Return (X, Y) of the center of cell containing provided text 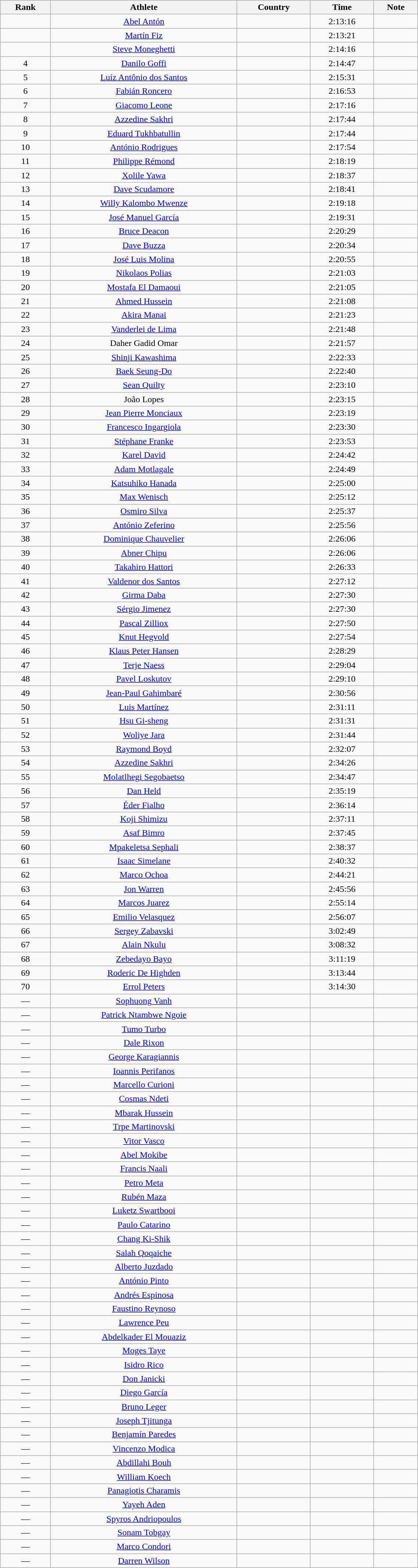
Sérgio Jimenez (144, 609)
Valdenor dos Santos (144, 581)
2:29:04 (342, 665)
Rubén Maza (144, 1197)
Chang Ki-Shik (144, 1239)
Karel David (144, 455)
Dave Scudamore (144, 189)
Terje Naess (144, 665)
Vitor Vasco (144, 1141)
38 (26, 539)
2:27:50 (342, 623)
2:27:12 (342, 581)
34 (26, 483)
Spyros Andriopoulos (144, 1519)
2:35:19 (342, 791)
63 (26, 889)
Mostafa El Damaoui (144, 287)
31 (26, 441)
Baek Seung-Do (144, 371)
45 (26, 637)
51 (26, 721)
Takahiro Hattori (144, 567)
Girma Daba (144, 595)
Tumo Turbo (144, 1029)
26 (26, 371)
2:34:26 (342, 763)
2:18:41 (342, 189)
Dale Rixon (144, 1043)
2:55:14 (342, 903)
Danilo Goffi (144, 63)
2:23:10 (342, 385)
Dave Buzza (144, 245)
65 (26, 917)
29 (26, 413)
Akira Manai (144, 315)
36 (26, 511)
Martín Fiz (144, 35)
21 (26, 301)
Hsu Gi-sheng (144, 721)
Marco Condori (144, 1547)
70 (26, 987)
22 (26, 315)
62 (26, 875)
2:13:16 (342, 21)
Dominique Chauvelier (144, 539)
Giacomo Leone (144, 105)
46 (26, 651)
8 (26, 119)
61 (26, 861)
2:14:47 (342, 63)
66 (26, 931)
2:19:18 (342, 203)
30 (26, 427)
Athlete (144, 7)
64 (26, 903)
Isidro Rico (144, 1365)
2:56:07 (342, 917)
2:31:11 (342, 707)
Bruno Leger (144, 1407)
António Pinto (144, 1281)
Molatlhegi Segobaetso (144, 777)
Éder Fialho (144, 805)
João Lopes (144, 399)
2:23:19 (342, 413)
55 (26, 777)
José Manuel García (144, 217)
Willy Kalombo Mwenze (144, 203)
Xolile Yawa (144, 175)
50 (26, 707)
Benjamín Paredes (144, 1435)
32 (26, 455)
Abdelkader El Mouaziz (144, 1337)
Vanderlei de Lima (144, 329)
Alberto Juzdado (144, 1267)
Dan Held (144, 791)
António Rodrigues (144, 147)
2:40:32 (342, 861)
2:13:21 (342, 35)
2:21:05 (342, 287)
2:36:14 (342, 805)
37 (26, 525)
Isaac Simelane (144, 861)
54 (26, 763)
Pavel Loskutov (144, 679)
Bruce Deacon (144, 231)
2:23:15 (342, 399)
Faustino Reynoso (144, 1309)
Klaus Peter Hansen (144, 651)
2:25:12 (342, 497)
Darren Wilson (144, 1561)
2:23:30 (342, 427)
2:37:45 (342, 833)
Pascal Zilliox (144, 623)
35 (26, 497)
Zebedayo Bayo (144, 959)
4 (26, 63)
3:02:49 (342, 931)
Salah Qoqaiche (144, 1253)
2:25:56 (342, 525)
Asaf Bimro (144, 833)
Knut Hegvold (144, 637)
2:31:31 (342, 721)
27 (26, 385)
António Zeferino (144, 525)
2:24:49 (342, 469)
60 (26, 847)
12 (26, 175)
Panagiotis Charamis (144, 1490)
33 (26, 469)
Patrick Ntambwe Ngoie (144, 1015)
3:08:32 (342, 945)
Abdillahi Bouh (144, 1462)
2:19:31 (342, 217)
Koji Shimizu (144, 819)
57 (26, 805)
6 (26, 91)
Woliye Jara (144, 735)
19 (26, 273)
43 (26, 609)
2:44:21 (342, 875)
25 (26, 357)
Mbarak Hussein (144, 1113)
10 (26, 147)
Diego García (144, 1393)
2:16:53 (342, 91)
Moges Taye (144, 1351)
Jon Warren (144, 889)
49 (26, 693)
Don Janicki (144, 1379)
2:27:54 (342, 637)
2:28:29 (342, 651)
2:37:11 (342, 819)
Emilio Velasquez (144, 917)
Yayeh Aden (144, 1504)
2:18:37 (342, 175)
2:20:29 (342, 231)
Katsuhiko Hanada (144, 483)
2:20:34 (342, 245)
Paulo Catarino (144, 1225)
2:45:56 (342, 889)
52 (26, 735)
Marco Ochoa (144, 875)
Francesco Ingargiola (144, 427)
Philippe Rémond (144, 161)
Osmiro Silva (144, 511)
Sophuong Vanh (144, 1001)
Alain Nkulu (144, 945)
2:31:44 (342, 735)
58 (26, 819)
Marcello Curioni (144, 1085)
Mpakeletsa Sephali (144, 847)
2:22:40 (342, 371)
2:32:07 (342, 749)
68 (26, 959)
Abner Chipu (144, 553)
23 (26, 329)
Sergey Zabavski (144, 931)
41 (26, 581)
53 (26, 749)
Max Wenisch (144, 497)
Note (396, 7)
2:38:37 (342, 847)
2:25:37 (342, 511)
2:26:33 (342, 567)
2:22:33 (342, 357)
Petro Meta (144, 1183)
17 (26, 245)
Country (274, 7)
Cosmas Ndeti (144, 1099)
2:23:53 (342, 441)
20 (26, 287)
2:29:10 (342, 679)
Jean-Paul Gahimbaré (144, 693)
3:14:30 (342, 987)
2:17:16 (342, 105)
2:24:42 (342, 455)
Abel Antón (144, 21)
67 (26, 945)
2:17:54 (342, 147)
Stéphane Franke (144, 441)
47 (26, 665)
Luis Martínez (144, 707)
3:11:19 (342, 959)
Trpe Martinovski (144, 1127)
Time (342, 7)
2:34:47 (342, 777)
11 (26, 161)
40 (26, 567)
Daher Gadid Omar (144, 343)
16 (26, 231)
24 (26, 343)
Fabián Roncero (144, 91)
2:18:19 (342, 161)
44 (26, 623)
59 (26, 833)
Adam Motlagale (144, 469)
Sean Quilty (144, 385)
2:30:56 (342, 693)
48 (26, 679)
Errol Peters (144, 987)
18 (26, 259)
Sonam Tobgay (144, 1533)
39 (26, 553)
56 (26, 791)
Raymond Boyd (144, 749)
7 (26, 105)
Joseph Tjitunga (144, 1421)
2:21:57 (342, 343)
2:15:31 (342, 77)
Shinji Kawashima (144, 357)
Abel Mokibe (144, 1155)
Eduard Tukhbatullin (144, 133)
5 (26, 77)
Jean Pierre Monciaux (144, 413)
2:20:55 (342, 259)
Luíz Antônio dos Santos (144, 77)
Andrés Espinosa (144, 1294)
Ahmed Hussein (144, 301)
2:21:48 (342, 329)
2:21:03 (342, 273)
15 (26, 217)
Nikolaos Polias (144, 273)
28 (26, 399)
Luketz Swartbooi (144, 1211)
Ioannis Perifanos (144, 1071)
Lawrence Peu (144, 1323)
George Karagiannis (144, 1057)
3:13:44 (342, 973)
William Koech (144, 1476)
Rank (26, 7)
Francis Naali (144, 1169)
2:21:08 (342, 301)
Vincenzo Modica (144, 1449)
José Luis Molina (144, 259)
Marcos Juarez (144, 903)
13 (26, 189)
2:25:00 (342, 483)
2:21:23 (342, 315)
Steve Moneghetti (144, 49)
42 (26, 595)
69 (26, 973)
14 (26, 203)
9 (26, 133)
Roderic De Highden (144, 973)
2:14:16 (342, 49)
